Determine the [x, y] coordinate at the center of the cell enclosing the given text.  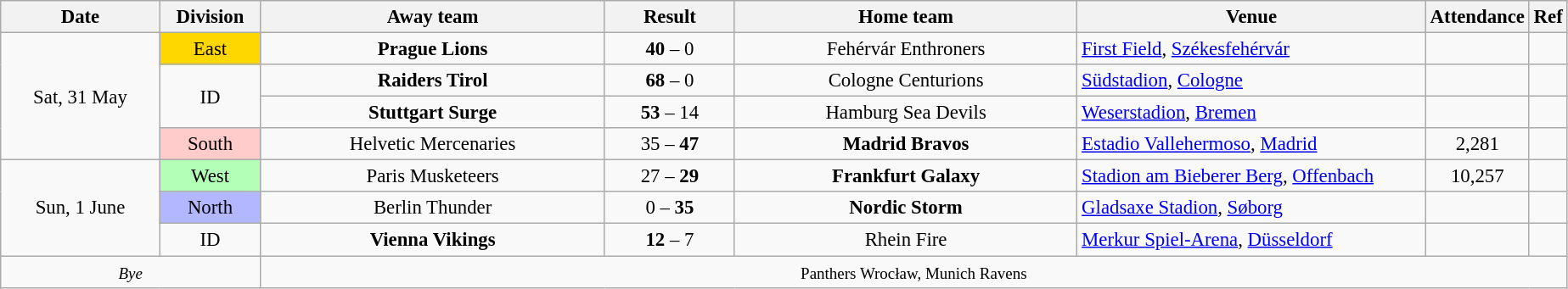
0 – 35 [669, 208]
Cologne Centurions [905, 81]
Stadion am Bieberer Berg, Offenbach [1251, 176]
Result [669, 17]
Gladsaxe Stadion, Søborg [1251, 208]
Weserstadion, Bremen [1251, 113]
First Field, Székesfehérvár [1251, 49]
Raiders Tirol [433, 81]
Sat, 31 May [80, 97]
53 – 14 [669, 113]
Prague Lions [433, 49]
27 – 29 [669, 176]
Rhein Fire [905, 240]
Estadio Vallehermoso, Madrid [1251, 144]
40 – 0 [669, 49]
Sun, 1 June [80, 208]
Madrid Bravos [905, 144]
Hamburg Sea Devils [905, 113]
10,257 [1477, 176]
Division [211, 17]
Ref [1548, 17]
Paris Musketeers [433, 176]
Vienna Vikings [433, 240]
Merkur Spiel-Arena, Düsseldorf [1251, 240]
Südstadion, Cologne [1251, 81]
68 – 0 [669, 81]
North [211, 208]
Fehérvár Enthroners [905, 49]
35 – 47 [669, 144]
Panthers Wrocław, Munich Ravens [913, 272]
12 – 7 [669, 240]
Nordic Storm [905, 208]
East [211, 49]
West [211, 176]
Stuttgart Surge [433, 113]
Attendance [1477, 17]
Date [80, 17]
Berlin Thunder [433, 208]
Bye [131, 272]
Home team [905, 17]
Helvetic Mercenaries [433, 144]
South [211, 144]
2,281 [1477, 144]
Away team [433, 17]
Venue [1251, 17]
Frankfurt Galaxy [905, 176]
